Search for the cell housing the specified text and yield its (x, y) center coordinate. 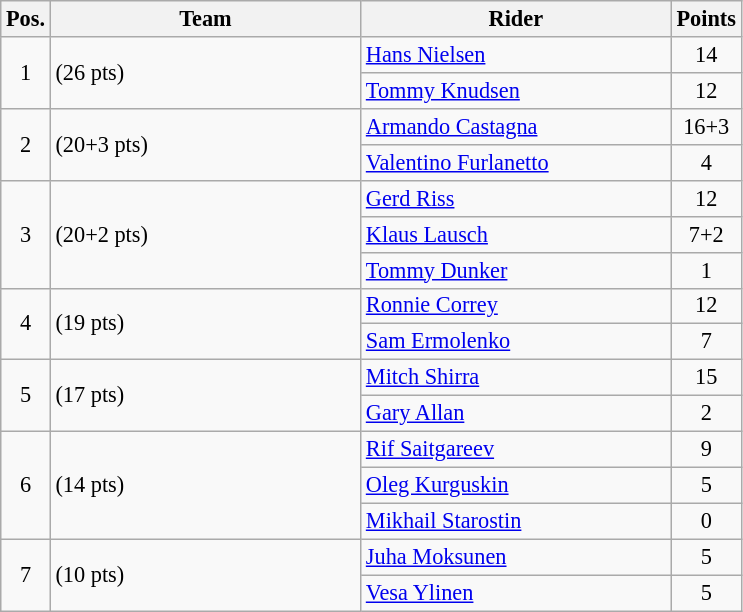
(20+3 pts) (205, 144)
(17 pts) (205, 396)
Pos. (26, 19)
(20+2 pts) (205, 234)
Sam Ermolenko (516, 342)
Ronnie Correy (516, 306)
Mikhail Starostin (516, 521)
6 (26, 486)
Rider (516, 19)
Points (706, 19)
14 (706, 55)
Team (205, 19)
Juha Moksunen (516, 557)
Vesa Ylinen (516, 593)
(26 pts) (205, 73)
(19 pts) (205, 324)
7+2 (706, 234)
Oleg Kurguskin (516, 485)
Mitch Shirra (516, 378)
Valentino Furlanetto (516, 162)
(10 pts) (205, 575)
3 (26, 234)
Tommy Knudsen (516, 90)
Rif Saitgareev (516, 450)
Hans Nielsen (516, 55)
15 (706, 378)
Gary Allan (516, 414)
Armando Castagna (516, 126)
(14 pts) (205, 486)
Gerd Riss (516, 198)
Tommy Dunker (516, 270)
0 (706, 521)
16+3 (706, 126)
9 (706, 450)
Klaus Lausch (516, 234)
